Provide the (x, y) coordinate of the cell's center where the given text is located.  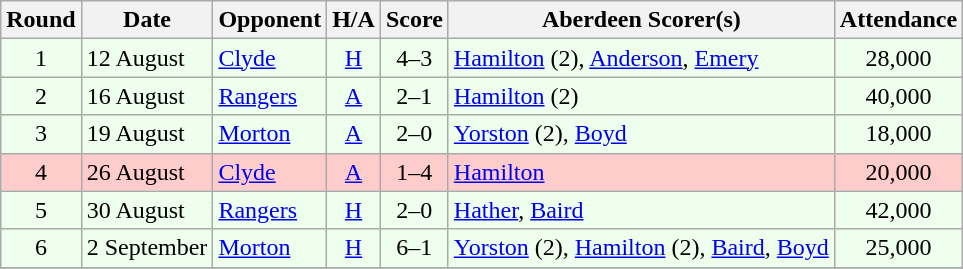
Round (41, 20)
Yorston (2), Boyd (641, 134)
30 August (147, 210)
1–4 (414, 172)
6 (41, 248)
Yorston (2), Hamilton (2), Baird, Boyd (641, 248)
2 (41, 96)
Hamilton (641, 172)
4–3 (414, 58)
Attendance (898, 20)
Hamilton (2), Anderson, Emery (641, 58)
18,000 (898, 134)
Score (414, 20)
12 August (147, 58)
19 August (147, 134)
Opponent (270, 20)
4 (41, 172)
Hamilton (2) (641, 96)
25,000 (898, 248)
1 (41, 58)
H/A (354, 20)
16 August (147, 96)
5 (41, 210)
2–1 (414, 96)
Aberdeen Scorer(s) (641, 20)
28,000 (898, 58)
2 September (147, 248)
40,000 (898, 96)
42,000 (898, 210)
6–1 (414, 248)
26 August (147, 172)
Date (147, 20)
3 (41, 134)
20,000 (898, 172)
Hather, Baird (641, 210)
